Capture the cell that displays the provided text and extract its [X, Y] central coordinate. 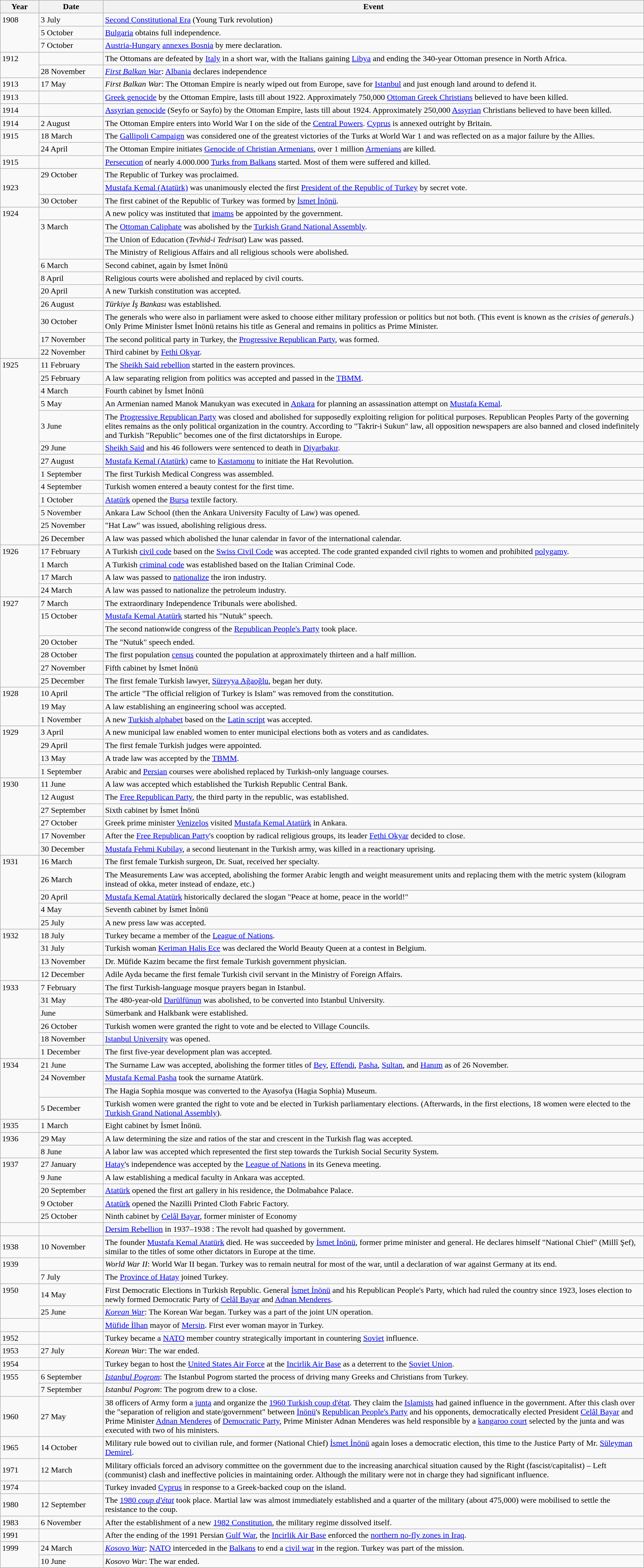
The 480-year-old Darülfünun was abolished, to be converted into Istanbul University. [374, 1000]
29 October [71, 181]
Turkish women were granted the right to vote and be elected to Village Councils. [374, 1026]
The Republic of Turkey was proclaimed. [374, 175]
The "Nutuk" speech ended. [374, 642]
12 March [71, 1469]
A Turkish civil code based on the Swiss Civil Code was accepted. The code granted expanded civil rights to women and prohibited polygamy. [374, 551]
19 May [71, 707]
First Balkan War: Albania declares independence [374, 71]
1925 [20, 452]
25 February [71, 378]
1954 [20, 1364]
3 April [71, 732]
24 April [71, 149]
A new Turkish constitution was accepted. [374, 291]
17 March [71, 577]
Greek genocide by the Ottoman Empire, lasts till about 1922. Approximately 750,000 Ottoman Greek Christians believed to have been killed. [374, 97]
Turkey invaded Cyprus in response to a Greek-backed coup on the island. [374, 1487]
Istanbul University was opened. [374, 1039]
Sümerbank and Halkbank were established. [374, 1013]
Korean War: The war ended. [374, 1351]
16 March [71, 862]
1908 [20, 33]
4 September [71, 487]
1980 [20, 1505]
The second nationwide congress of the Republican People's Party took place. [374, 629]
6 March [71, 265]
Atatürk opened the first art gallery in his residence, the Dolmabahce Palace. [374, 1190]
1937 [20, 1190]
The Union of Education (Tevhid-i Tedrisat) Law was passed. [374, 239]
30 December [71, 849]
Year [20, 7]
The first female Turkish judges were appointed. [374, 745]
4 May [71, 910]
Mustafa Kemal (Atatürk) was unanimously elected the first President of the Republic of Turkey by secret vote. [374, 188]
13 May [71, 758]
The first population census counted the population at approximately thirteen and a half million. [374, 655]
Eight cabinet by İsmet İnönü. [374, 1126]
Persecution of nearly 4.000.000 Turks from Balkans started. Most of them were suffered and killed. [374, 162]
The first female Turkish surgeon, Dr. Suat, received her specialty. [374, 862]
25 October [71, 1216]
"Hat Law" was issued, abolishing religious dress. [374, 525]
12 August [71, 797]
Third cabinet by Fethi Okyar. [374, 352]
1926 [20, 571]
1 December [71, 1052]
A Turkish criminal code was established based on the Italian Criminal Code. [374, 564]
3 June [71, 426]
June [71, 1013]
1933 [20, 1019]
The Ottoman Caliphate was abolished by the Turkish Grand National Assembly. [374, 227]
1930 [20, 816]
Mustafa Kemal Atatürk started his "Nutuk" speech. [374, 616]
8 June [71, 1152]
The Hagia Sophia mosque was converted to the Ayasofya (Hagia Sophia) Museum. [374, 1091]
28 October [71, 655]
1953 [20, 1351]
4 March [71, 391]
1950 [20, 1301]
11 June [71, 784]
A new municipal law enabled women to enter municipal elections both as voters and as candidates. [374, 732]
10 April [71, 694]
27 July [71, 1351]
Event [374, 7]
15 October [71, 623]
25 June [71, 1312]
2 August [71, 123]
Turkish woman Keriman Halis Ece was declared the World Beauty Queen at a contest in Belgium. [374, 948]
Religious courts were abolished and replaced by civil courts. [374, 278]
27 November [71, 668]
Date [71, 7]
The first Turkish-language mosque prayers began in Istanbul. [374, 987]
Müfide İlhan mayor of Mersin. First ever woman mayor in Turkey. [374, 1325]
A law was passed to nationalize the iron industry. [374, 577]
Dersim Rebellion in 1937–1938 : The revolt had quashed by government. [374, 1229]
Fifth cabinet by İsmet İnönü [374, 668]
5 May [71, 404]
Austria-Hungary annexes Bosnia by mere declaration. [374, 46]
An Armenian named Manok Manukyan was executed in Ankara for planning an assassination attempt on Mustafa Kemal. [374, 404]
The article "The official religion of Turkey is Islam" was removed from the constitution. [374, 694]
10 November [71, 1247]
A new press law was accepted. [374, 923]
Mustafa Fehmi Kubilay, a second lieutenant in the Turkish army, was killed in a reactionary uprising. [374, 849]
26 March [71, 879]
1912 [20, 65]
Adile Ayda became the first female Turkish civil servant in the Ministry of Foreign Affairs. [374, 974]
12 December [71, 974]
Kosovo War: NATO interceded in the Balkans to end a civil war in the region. Turkey was part of the mission. [374, 1548]
1965 [20, 1448]
1929 [20, 752]
1952 [20, 1338]
27 May [71, 1416]
9 October [71, 1203]
1936 [20, 1145]
Turkey became a NATO member country strategically important in countering Soviet influence. [374, 1338]
24 November [71, 1084]
Greek prime minister Venizelos visited Mustafa Kemal Atatürk in Ankara. [374, 823]
1991 [20, 1535]
17 February [71, 551]
A law was passed to nationalize the petroleum industry. [374, 590]
29 May [71, 1139]
A law determining the size and ratios of the star and crescent in the Turkish flag was accepted. [374, 1139]
The first female Turkish lawyer, Süreyya Ağaoğlu, began her duty. [374, 681]
31 May [71, 1000]
18 July [71, 936]
A law separating religion from politics was accepted and passed in the TBMM. [374, 378]
1938 [20, 1247]
1 October [71, 500]
Istanbul Pogrom: The Istanbul Pogrom started the process of driving many Greeks and Christians from Turkey. [374, 1377]
Atatürk opened the Nazilli Printed Cloth Fabric Factory. [374, 1203]
9 June [71, 1177]
11 February [71, 365]
5 November [71, 513]
29 April [71, 745]
5 December [71, 1108]
Sixth cabinet by İsmet İnönü [374, 810]
Atatürk opened the Bursa textile factory. [374, 500]
7 September [71, 1390]
18 March [71, 136]
Arabic and Persian courses were abolished replaced by Turkish-only language courses. [374, 771]
Bulgaria obtains full independence. [374, 33]
Seventh cabinet by İsmet İnönü [374, 910]
26 August [71, 304]
1932 [20, 955]
12 September [71, 1505]
A law establishing a medical faculty in Ankara was accepted. [374, 1177]
17 May [71, 84]
27 January [71, 1164]
31 July [71, 948]
A new Turkish alphabet based on the Latin script was accepted. [374, 719]
1935 [20, 1126]
A labor law was accepted which represented the first step towards the Turkish Social Security System. [374, 1152]
The first cabinet of the Republic of Turkey was formed by İsmet İnönü. [374, 201]
26 December [71, 538]
25 July [71, 923]
1934 [20, 1089]
3 March [71, 239]
Türkiye İş Bankası was established. [374, 304]
6 September [71, 1377]
Fourth cabinet by İsmet İnönü [374, 391]
1971 [20, 1469]
1960 [20, 1416]
The Ottoman Empire initiates Genocide of Christian Armenians, over 1 million Armenians are killed. [374, 149]
Mustafa Kemal Pasha took the surname Atatürk. [374, 1078]
Hatay's independence was accepted by the League of Nations in its Geneva meeting. [374, 1164]
The Sheikh Said rebellion started in the eastern provinces. [374, 365]
8 April [71, 278]
Ankara Law School (then the Ankara University Faculty of Law) was opened. [374, 513]
1 November [71, 719]
Second Constitutional Era (Young Turk revolution) [374, 20]
27 August [71, 461]
27 October [71, 823]
28 November [71, 71]
7 July [71, 1277]
The Province of Hatay joined Turkey. [374, 1277]
After the establishment of a new 1982 Constitution, the military regime dissolved itself. [374, 1522]
1923 [20, 188]
25 November [71, 525]
1924 [20, 283]
A law was passed which abolished the lunar calendar in favor of the international calendar. [374, 538]
The second political party in Turkey, the Progressive Republican Party, was formed. [374, 339]
14 May [71, 1295]
The Surname Law was accepted, abolishing the former titles of Bey, Effendi, Pasha, Sultan, and Hanım as of 26 November. [374, 1065]
The Ottomans are defeated by Italy in a short war, with the Italians gaining Libya and ending the 340-year Ottoman presence in North Africa. [374, 58]
13 November [71, 961]
Mustafa Kemal Atatürk historically declared the slogan "Peace at home, peace in the world!" [374, 897]
1927 [20, 642]
Mustafa Kemal (Atatürk) came to Kastamonu to initiate the Hat Revolution. [374, 461]
A law was accepted which established the Turkish Republic Central Bank. [374, 784]
Ninth cabinet by Celâl Bayar, former minister of Economy [374, 1216]
29 June [71, 448]
Kosovo War: The war ended. [374, 1561]
10 June [71, 1561]
20 October [71, 642]
7 March [71, 603]
Turkey began to host the United States Air Force at the Incirlik Air Base as a deterrent to the Soviet Union. [374, 1364]
20 September [71, 1190]
Sheikh Said and his 46 followers were sentenced to death in Diyarbakır. [374, 448]
1983 [20, 1522]
Istanbul Pogrom: The pogrom drew to a close. [374, 1390]
The first Turkish Medical Congress was assembled. [374, 474]
Dr. Müfide Kazim became the first female Turkish government physician. [374, 961]
A new policy was instituted that imams be appointed by the government. [374, 214]
Turkey became a member of the League of Nations. [374, 936]
The first five-year development plan was accepted. [374, 1052]
7 February [71, 987]
1931 [20, 892]
World War II: World War II began. Turkey was to remain neutral for most of the war, until a declaration of war against Germany at its end. [374, 1264]
1939 [20, 1271]
After the Free Republican Party's cooption by radical religious groups, its leader Fethi Okyar decided to close. [374, 836]
A trade law was accepted by the TBMM. [374, 758]
22 November [71, 352]
Korean War: The Korean War began. Turkey was a part of the joint UN operation. [374, 1312]
After the ending of the 1991 Persian Gulf War, the Incirlik Air Base enforced the northern no-fly zones in Iraq. [374, 1535]
1974 [20, 1487]
21 June [71, 1065]
5 October [71, 33]
1955 [20, 1383]
First Balkan War: The Ottoman Empire is nearly wiped out from Europe, save for Istanbul and just enough land around to defend it. [374, 84]
The Ottoman Empire enters into World War I on the side of the Central Powers. Cyprus is annexed outright by Britain. [374, 123]
The Ministry of Religious Affairs and all religious schools were abolished. [374, 252]
27 September [71, 810]
The extraordinary Independence Tribunals were abolished. [374, 603]
3 July [71, 20]
14 October [71, 1448]
1928 [20, 707]
The Free Republican Party, the third party in the republic, was established. [374, 797]
7 October [71, 46]
A law establishing an engineering school was accepted. [374, 707]
25 December [71, 681]
Second cabinet, again by İsmet İnönü [374, 265]
6 November [71, 1522]
26 October [71, 1026]
Turkish women entered a beauty contest for the first time. [374, 487]
1999 [20, 1555]
18 November [71, 1039]
